Provide the [X, Y] coordinate of the cell's center where the given text is located.  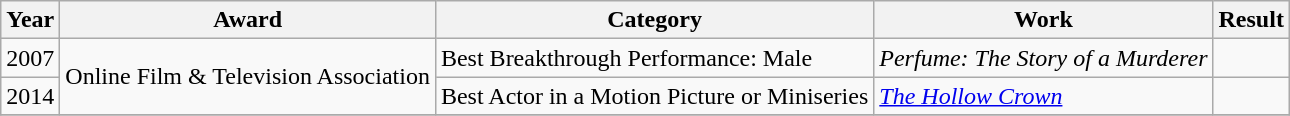
Category [654, 20]
Best Breakthrough Performance: Male [654, 58]
Result [1251, 20]
Perfume: The Story of a Murderer [1044, 58]
Best Actor in a Motion Picture or Miniseries [654, 96]
The Hollow Crown [1044, 96]
2014 [30, 96]
2007 [30, 58]
Award [248, 20]
Online Film & Television Association [248, 77]
Year [30, 20]
Work [1044, 20]
